Pinpoint the cell where the given text exists, returning its (X, Y) midpoint coordinate. 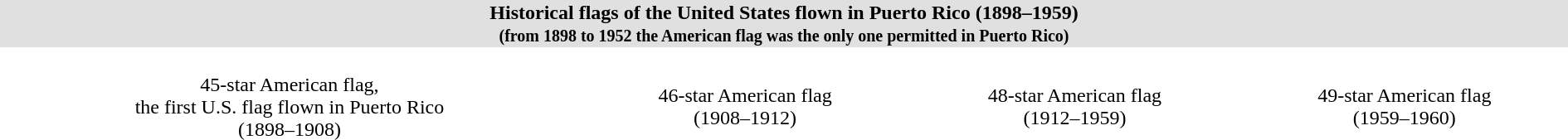
Historical flags of the United States flown in Puerto Rico (1898–1959)(from 1898 to 1952 the American flag was the only one permitted in Puerto Rico) (784, 23)
